Capture the cell that displays the provided text and extract its (x, y) central coordinate. 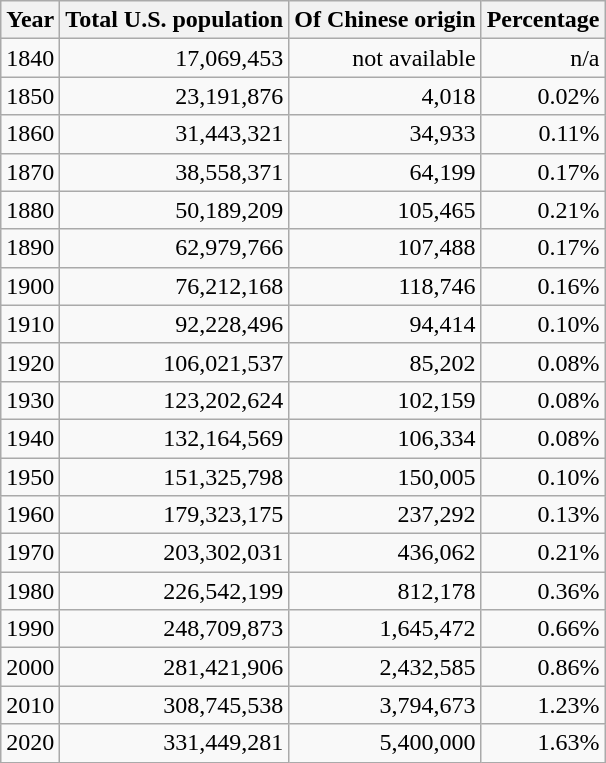
0.02% (543, 96)
92,228,496 (174, 324)
179,323,175 (174, 515)
1920 (30, 362)
1960 (30, 515)
0.36% (543, 591)
0.66% (543, 629)
331,449,281 (174, 743)
2000 (30, 667)
76,212,168 (174, 286)
118,746 (385, 286)
281,421,906 (174, 667)
1840 (30, 58)
0.86% (543, 667)
151,325,798 (174, 477)
237,292 (385, 515)
203,302,031 (174, 553)
1990 (30, 629)
38,558,371 (174, 172)
248,709,873 (174, 629)
not available (385, 58)
107,488 (385, 248)
34,933 (385, 134)
Total U.S. population (174, 20)
1.63% (543, 743)
436,062 (385, 553)
2010 (30, 705)
5,400,000 (385, 743)
62,979,766 (174, 248)
308,745,538 (174, 705)
Year (30, 20)
3,794,673 (385, 705)
2020 (30, 743)
226,542,199 (174, 591)
Of Chinese origin (385, 20)
50,189,209 (174, 210)
1930 (30, 400)
123,202,624 (174, 400)
1880 (30, 210)
85,202 (385, 362)
105,465 (385, 210)
17,069,453 (174, 58)
106,334 (385, 438)
0.11% (543, 134)
132,164,569 (174, 438)
31,443,321 (174, 134)
1.23% (543, 705)
102,159 (385, 400)
1860 (30, 134)
812,178 (385, 591)
2,432,585 (385, 667)
1910 (30, 324)
0.16% (543, 286)
1900 (30, 286)
Percentage (543, 20)
0.13% (543, 515)
150,005 (385, 477)
64,199 (385, 172)
23,191,876 (174, 96)
1870 (30, 172)
94,414 (385, 324)
1890 (30, 248)
1970 (30, 553)
4,018 (385, 96)
n/a (543, 58)
1950 (30, 477)
1850 (30, 96)
1,645,472 (385, 629)
106,021,537 (174, 362)
1940 (30, 438)
1980 (30, 591)
